For the text-containing cell, return its midpoint in [x, y] coordinate format. 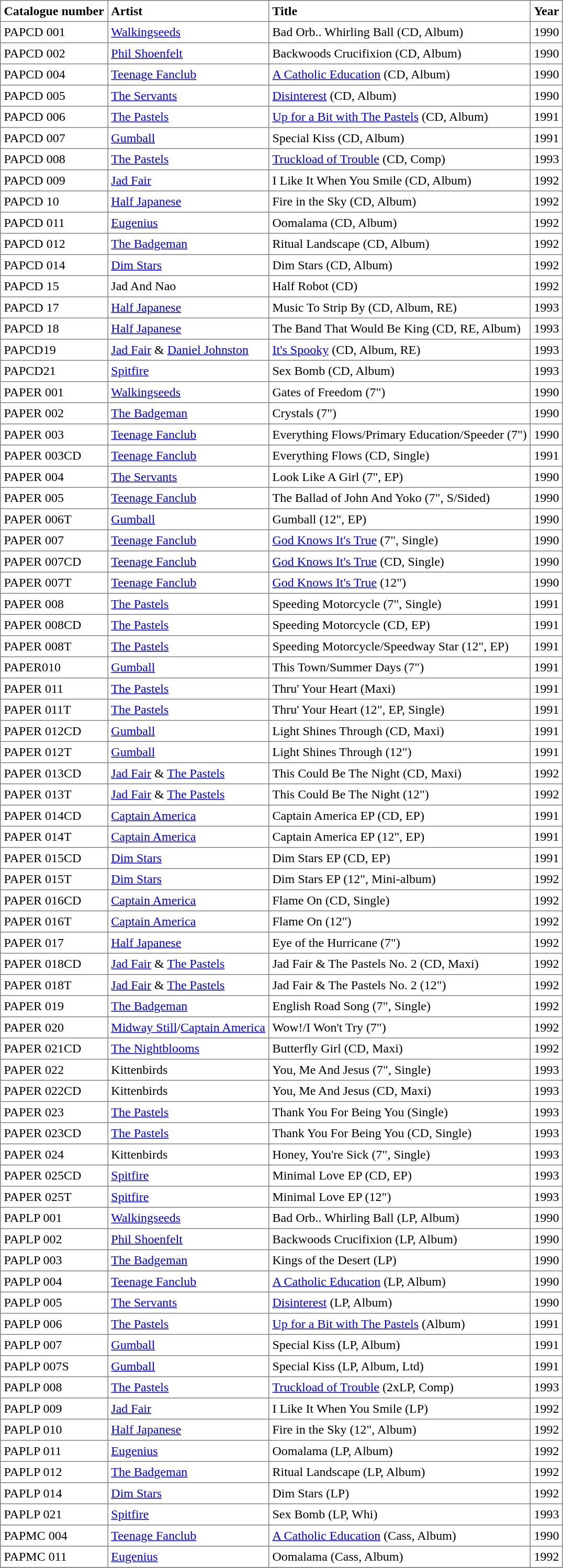
PAPER 007T [54, 582]
The Ballad of John And Yoko (7", S/Sided) [400, 498]
Kings of the Desert (LP) [400, 1260]
PAPCD 17 [54, 307]
Minimal Love EP (CD, EP) [400, 1175]
Truckload of Trouble (2xLP, Comp) [400, 1387]
Gates of Freedom (7") [400, 392]
Light Shines Through (12") [400, 752]
The Band That Would Be King (CD, RE, Album) [400, 328]
PAPER 011T [54, 709]
PAPLP 003 [54, 1260]
PAPLP 002 [54, 1239]
PAPER 024 [54, 1154]
PAPER 013T [54, 794]
PAPER 011 [54, 689]
Speeding Motorcycle (7", Single) [400, 604]
Wow!/I Won't Try (7") [400, 1027]
PAPLP 009 [54, 1409]
Captain America EP (12", EP) [400, 837]
Jad Fair & The Pastels No. 2 (12") [400, 985]
The Nightblooms [188, 1048]
PAPER 025CD [54, 1175]
Dim Stars EP (12", Mini-album) [400, 879]
Minimal Love EP (12") [400, 1197]
PAPMC 004 [54, 1536]
Bad Orb.. Whirling Ball (CD, Album) [400, 32]
PAPER 015T [54, 879]
Dim Stars (LP) [400, 1493]
PAPER 015CD [54, 858]
I Like It When You Smile (LP) [400, 1409]
Ritual Landscape (LP, Album) [400, 1472]
Midway Still/Captain America [188, 1027]
PAPER010 [54, 667]
Special Kiss (CD, Album) [400, 138]
Sex Bomb (LP, Whi) [400, 1514]
PAPLP 004 [54, 1281]
PAPER 002 [54, 413]
Disinterest (CD, Album) [400, 96]
PAPLP 014 [54, 1493]
PAPER 022 [54, 1070]
Gumball (12", EP) [400, 519]
PAPER 014CD [54, 816]
Up for a Bit with The Pastels (CD, Album) [400, 117]
PAPLP 001 [54, 1218]
Flame On (12") [400, 921]
Backwoods Crucifixion (LP, Album) [400, 1239]
PAPER 012CD [54, 731]
Special Kiss (LP, Album, Ltd) [400, 1366]
Music To Strip By (CD, Album, RE) [400, 307]
English Road Song (7", Single) [400, 1006]
PAPCD 15 [54, 286]
God Knows It's True (12") [400, 582]
PAPER 023 [54, 1112]
I Like It When You Smile (CD, Album) [400, 180]
PAPLP 008 [54, 1387]
Ritual Landscape (CD, Album) [400, 244]
PAPCD19 [54, 350]
Speeding Motorcycle/Speedway Star (12", EP) [400, 646]
God Knows It's True (CD, Single) [400, 562]
Fire in the Sky (CD, Album) [400, 201]
Disinterest (LP, Album) [400, 1302]
PAPCD 007 [54, 138]
Jad And Nao [188, 286]
Speeding Motorcycle (CD, EP) [400, 625]
PAPCD 10 [54, 201]
God Knows It's True (7", Single) [400, 540]
Thru' Your Heart (12", EP, Single) [400, 709]
PAPER 019 [54, 1006]
Year [547, 11]
PAPER 016T [54, 921]
PAPLP 011 [54, 1451]
PAPER 008CD [54, 625]
Butterfly Girl (CD, Maxi) [400, 1048]
PAPLP 010 [54, 1429]
Up for a Bit with The Pastels (Album) [400, 1324]
PAPER 012T [54, 752]
PAPER 003CD [54, 455]
PAPLP 005 [54, 1302]
PAPCD 011 [54, 223]
PAPER 018T [54, 985]
PAPMC 011 [54, 1556]
PAPER 020 [54, 1027]
Look Like A Girl (7", EP) [400, 477]
Half Robot (CD) [400, 286]
Artist [188, 11]
Oomalama (Cass, Album) [400, 1556]
PAPER 017 [54, 943]
PAPER 025T [54, 1197]
It's Spooky (CD, Album, RE) [400, 350]
PAPER 008 [54, 604]
PAPCD 004 [54, 74]
This Could Be The Night (12") [400, 794]
A Catholic Education (LP, Album) [400, 1281]
Dim Stars (CD, Album) [400, 265]
A Catholic Education (CD, Album) [400, 74]
Jad Fair & Daniel Johnston [188, 350]
PAPCD 005 [54, 96]
Everything Flows/Primary Education/Speeder (7") [400, 434]
Backwoods Crucifixion (CD, Album) [400, 53]
PAPER 023CD [54, 1133]
Crystals (7") [400, 413]
Truckload of Trouble (CD, Comp) [400, 159]
You, Me And Jesus (CD, Maxi) [400, 1091]
PAPCD 009 [54, 180]
Thru' Your Heart (Maxi) [400, 689]
PAPER 022CD [54, 1091]
Flame On (CD, Single) [400, 900]
PAPLP 021 [54, 1514]
PAPER 007CD [54, 562]
Everything Flows (CD, Single) [400, 455]
This Town/Summer Days (7") [400, 667]
This Could Be The Night (CD, Maxi) [400, 773]
A Catholic Education (Cass, Album) [400, 1536]
PAPER 006T [54, 519]
Captain America EP (CD, EP) [400, 816]
PAPLP 007S [54, 1366]
PAPER 001 [54, 392]
PAPER 007 [54, 540]
PAPCD 001 [54, 32]
PAPER 013CD [54, 773]
PAPER 005 [54, 498]
Light Shines Through (CD, Maxi) [400, 731]
PAPCD 006 [54, 117]
PAPCD 014 [54, 265]
PAPER 014T [54, 837]
Fire in the Sky (12", Album) [400, 1429]
Jad Fair & The Pastels No. 2 (CD, Maxi) [400, 964]
Dim Stars EP (CD, EP) [400, 858]
PAPLP 012 [54, 1472]
PAPER 004 [54, 477]
Thank You For Being You (Single) [400, 1112]
PAPER 003 [54, 434]
Honey, You're Sick (7", Single) [400, 1154]
Oomalama (CD, Album) [400, 223]
PAPER 016CD [54, 900]
PAPCD 18 [54, 328]
Special Kiss (LP, Album) [400, 1345]
PAPER 018CD [54, 964]
PAPCD21 [54, 371]
Oomalama (LP, Album) [400, 1451]
You, Me And Jesus (7", Single) [400, 1070]
Sex Bomb (CD, Album) [400, 371]
PAPCD 008 [54, 159]
PAPLP 007 [54, 1345]
Title [400, 11]
Eye of the Hurricane (7") [400, 943]
PAPLP 006 [54, 1324]
PAPCD 012 [54, 244]
PAPCD 002 [54, 53]
Thank You For Being You (CD, Single) [400, 1133]
PAPER 008T [54, 646]
Bad Orb.. Whirling Ball (LP, Album) [400, 1218]
Catalogue number [54, 11]
PAPER 021CD [54, 1048]
